Scan for the cell matching the given text and deliver its (x, y) coordinate at center. 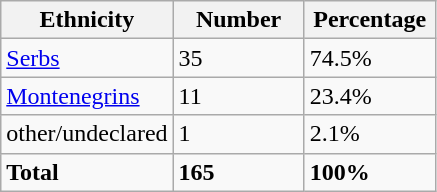
Number (238, 20)
Ethnicity (87, 20)
74.5% (370, 58)
23.4% (370, 96)
Montenegrins (87, 96)
Total (87, 172)
Percentage (370, 20)
1 (238, 134)
165 (238, 172)
2.1% (370, 134)
35 (238, 58)
other/undeclared (87, 134)
100% (370, 172)
Serbs (87, 58)
11 (238, 96)
